From the cell containing the given text, extract its center point as [X, Y] coordinate. 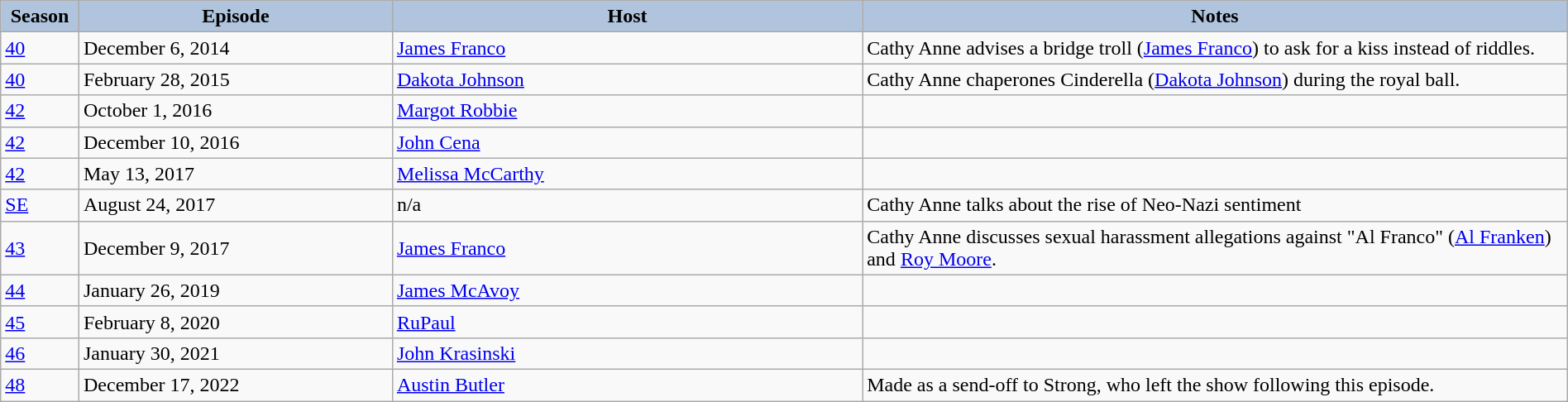
December 6, 2014 [235, 48]
48 [40, 385]
Margot Robbie [627, 111]
Notes [1216, 17]
44 [40, 290]
February 8, 2020 [235, 322]
December 9, 2017 [235, 248]
n/a [627, 205]
Cathy Anne discusses sexual harassment allegations against "Al Franco" (Al Franken) and Roy Moore. [1216, 248]
James McAvoy [627, 290]
Made as a send-off to Strong, who left the show following this episode. [1216, 385]
January 30, 2021 [235, 353]
SE [40, 205]
January 26, 2019 [235, 290]
Episode [235, 17]
May 13, 2017 [235, 174]
Host [627, 17]
December 10, 2016 [235, 142]
Austin Butler [627, 385]
46 [40, 353]
RuPaul [627, 322]
John Cena [627, 142]
Cathy Anne advises a bridge troll (James Franco) to ask for a kiss instead of riddles. [1216, 48]
August 24, 2017 [235, 205]
John Krasinski [627, 353]
Season [40, 17]
43 [40, 248]
December 17, 2022 [235, 385]
February 28, 2015 [235, 79]
Dakota Johnson [627, 79]
Melissa McCarthy [627, 174]
October 1, 2016 [235, 111]
Cathy Anne chaperones Cinderella (Dakota Johnson) during the royal ball. [1216, 79]
Cathy Anne talks about the rise of Neo-Nazi sentiment [1216, 205]
45 [40, 322]
